Capture the cell that displays the provided text and extract its [x, y] central coordinate. 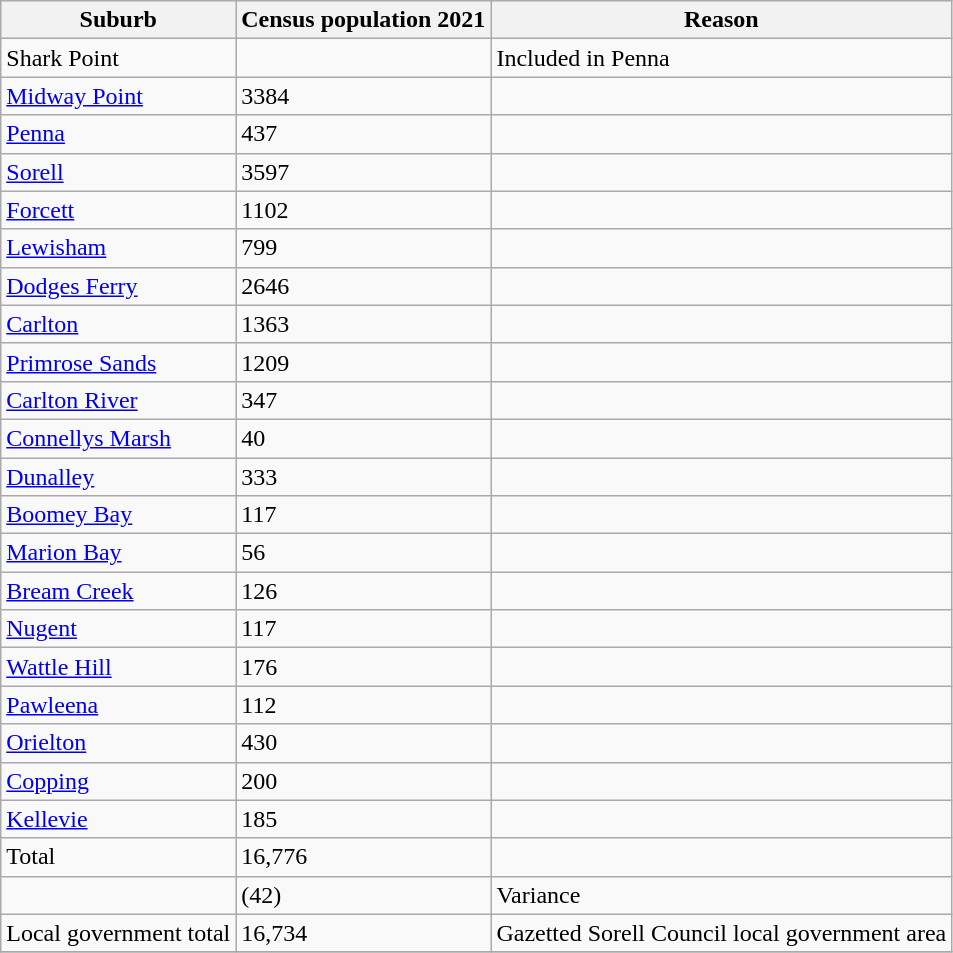
347 [364, 400]
Midway Point [118, 96]
1209 [364, 362]
Marion Bay [118, 553]
40 [364, 438]
333 [364, 477]
56 [364, 553]
(42) [364, 895]
Shark Point [118, 58]
Dodges Ferry [118, 286]
Gazetted Sorell Council local government area [722, 933]
Carlton [118, 324]
Total [118, 857]
Wattle Hill [118, 667]
437 [364, 134]
200 [364, 781]
Suburb [118, 20]
185 [364, 819]
Nugent [118, 629]
16,734 [364, 933]
Copping [118, 781]
126 [364, 591]
430 [364, 743]
Variance [722, 895]
Kellevie [118, 819]
112 [364, 705]
799 [364, 248]
Primrose Sands [118, 362]
3384 [364, 96]
Included in Penna [722, 58]
Census population 2021 [364, 20]
Connellys Marsh [118, 438]
1102 [364, 210]
1363 [364, 324]
Carlton River [118, 400]
Dunalley [118, 477]
Penna [118, 134]
Boomey Bay [118, 515]
16,776 [364, 857]
Lewisham [118, 248]
Reason [722, 20]
Local government total [118, 933]
Sorell [118, 172]
Forcett [118, 210]
Orielton [118, 743]
2646 [364, 286]
176 [364, 667]
Bream Creek [118, 591]
Pawleena [118, 705]
3597 [364, 172]
